Determine the [X, Y] coordinate at the center of the cell enclosing the given text.  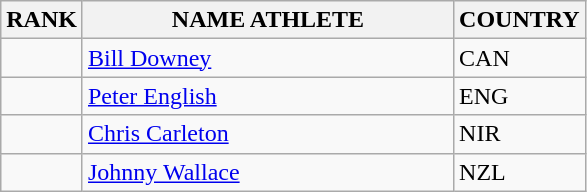
NIR [520, 134]
Johnny Wallace [268, 172]
NZL [520, 172]
COUNTRY [520, 20]
Chris Carleton [268, 134]
ENG [520, 96]
Peter English [268, 96]
NAME ATHLETE [268, 20]
RANK [42, 20]
Bill Downey [268, 58]
CAN [520, 58]
